For the text-containing cell, return its midpoint in [X, Y] coordinate format. 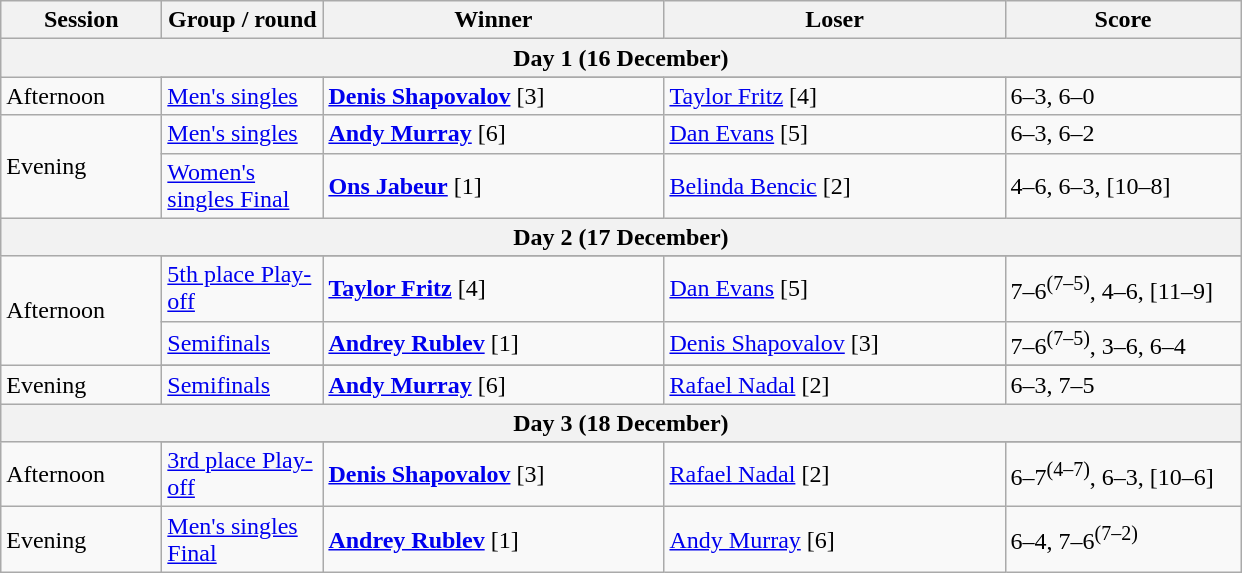
Day 1 (16 December) [621, 58]
6–3, 6–2 [1123, 134]
6–7(4–7), 6–3, [10–6] [1123, 474]
6–3, 6–0 [1123, 96]
Group / round [242, 20]
3rd place Play-off [242, 474]
Loser [834, 20]
Women's singles Final [242, 186]
5th place Play-off [242, 288]
Day 3 (18 December) [621, 423]
Session [82, 20]
Belinda Bencic [2] [834, 186]
7–6(7–5), 3–6, 6–4 [1123, 344]
Ons Jabeur [1] [494, 186]
4–6, 6–3, [10–8] [1123, 186]
6–4, 7–6(7–2) [1123, 540]
Men's singles Final [242, 540]
Score [1123, 20]
Winner [494, 20]
6–3, 7–5 [1123, 385]
7–6(7–5), 4–6, [11–9] [1123, 288]
Day 2 (17 December) [621, 237]
